For the text-containing cell, return its midpoint in (X, Y) coordinate format. 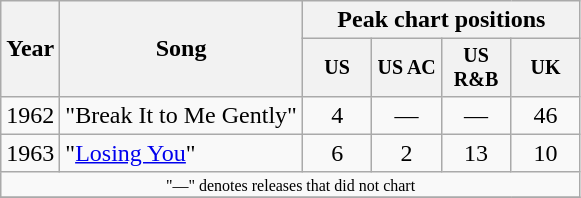
US AC (406, 68)
Year (30, 49)
Song (182, 49)
"Losing You" (182, 153)
US R&B (476, 68)
46 (546, 115)
"Break It to Me Gently" (182, 115)
1963 (30, 153)
4 (336, 115)
US (336, 68)
13 (476, 153)
2 (406, 153)
10 (546, 153)
UK (546, 68)
6 (336, 153)
1962 (30, 115)
Peak chart positions (441, 20)
"—" denotes releases that did not chart (291, 184)
